Return the (x, y) coordinate for the center point of the cell that contains the specified text.  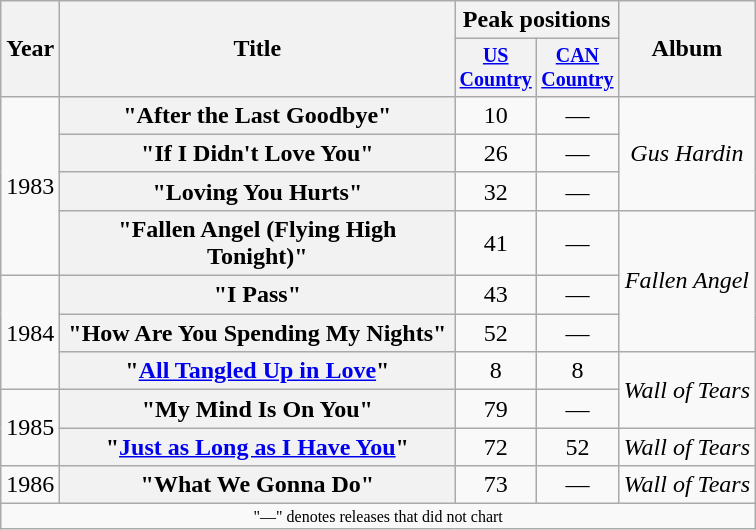
Year (30, 49)
"What We Gonna Do" (258, 485)
32 (496, 191)
1985 (30, 428)
73 (496, 485)
CAN Country (578, 68)
26 (496, 153)
"Loving You Hurts" (258, 191)
"—" denotes releases that did not chart (378, 516)
"Fallen Angel (Flying High Tonight)" (258, 242)
Fallen Angel (686, 280)
Gus Hardin (686, 153)
1983 (30, 186)
Album (686, 49)
"After the Last Goodbye" (258, 115)
Peak positions (536, 20)
US Country (496, 68)
"All Tangled Up in Love" (258, 371)
43 (496, 295)
"How Are You Spending My Nights" (258, 333)
1986 (30, 485)
41 (496, 242)
"Just as Long as I Have You" (258, 447)
Title (258, 49)
10 (496, 115)
"I Pass" (258, 295)
"If I Didn't Love You" (258, 153)
79 (496, 409)
1984 (30, 333)
72 (496, 447)
"My Mind Is On You" (258, 409)
